For the text-containing cell, return its midpoint in [x, y] coordinate format. 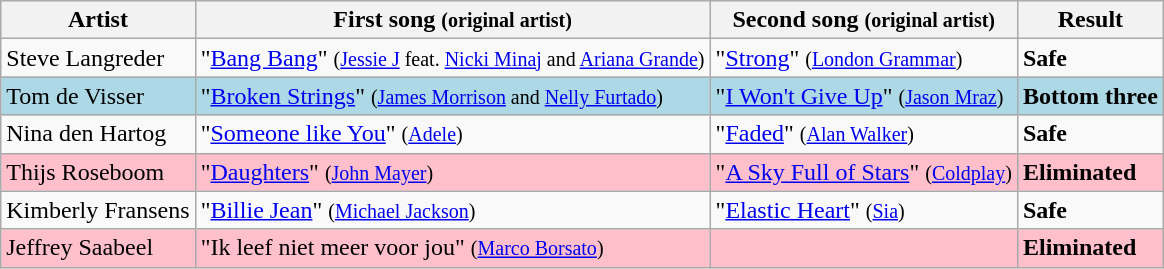
"Strong" (London Grammar) [864, 58]
"Elastic Heart" (Sia) [864, 210]
Jeffrey Saabeel [98, 248]
"Broken Strings" (James Morrison and Nelly Furtado) [452, 96]
Steve Langreder [98, 58]
"Ik leef niet meer voor jou" (Marco Borsato) [452, 248]
Tom de Visser [98, 96]
"Bang Bang" (Jessie J feat. Nicki Minaj and Ariana Grande) [452, 58]
Second song (original artist) [864, 20]
Kimberly Fransens [98, 210]
Thijs Roseboom [98, 172]
Artist [98, 20]
Result [1090, 20]
"Faded" (Alan Walker) [864, 134]
First song (original artist) [452, 20]
"Daughters" (John Mayer) [452, 172]
"Someone like You" (Adele) [452, 134]
Bottom three [1090, 96]
Nina den Hartog [98, 134]
"I Won't Give Up" (Jason Mraz) [864, 96]
"A Sky Full of Stars" (Coldplay) [864, 172]
"Billie Jean" (Michael Jackson) [452, 210]
